Pinpoint the cell where the given text exists, returning its [X, Y] midpoint coordinate. 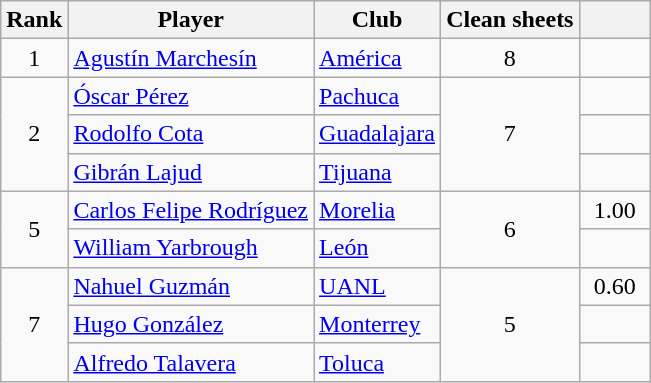
Rodolfo Cota [191, 134]
Tijuana [378, 172]
Agustín Marchesín [191, 58]
Guadalajara [378, 134]
Nahuel Guzmán [191, 286]
Monterrey [378, 324]
Óscar Pérez [191, 96]
0.60 [614, 286]
Carlos Felipe Rodríguez [191, 210]
Player [191, 20]
1 [34, 58]
Rank [34, 20]
Morelia [378, 210]
1.00 [614, 210]
Gibrán Lajud [191, 172]
Alfredo Talavera [191, 362]
6 [510, 229]
8 [510, 58]
Club [378, 20]
América [378, 58]
UANL [378, 286]
León [378, 248]
2 [34, 134]
Pachuca [378, 96]
Hugo González [191, 324]
Toluca [378, 362]
Clean sheets [510, 20]
William Yarbrough [191, 248]
